Return [x, y] of the center of cell containing provided text 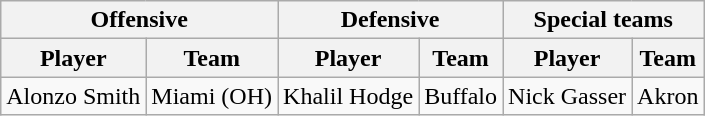
Nick Gasser [568, 96]
Special teams [604, 20]
Defensive [390, 20]
Akron [668, 96]
Offensive [140, 20]
Miami (OH) [212, 96]
Alonzo Smith [74, 96]
Buffalo [461, 96]
Khalil Hodge [348, 96]
